Detect which cell encompasses the target text, then output its (X, Y) center coordinate. 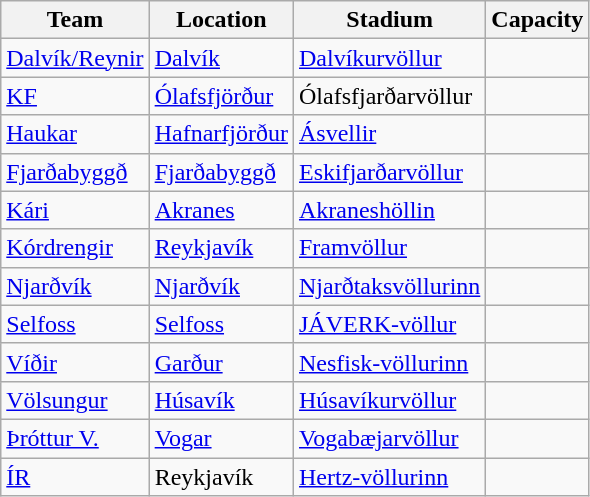
Dalvík/Reynir (75, 58)
Capacity (538, 20)
Framvöllur (389, 248)
Team (75, 20)
Location (221, 20)
Víðir (75, 362)
Nesfisk-völlurinn (389, 362)
Eskifjarðarvöllur (389, 172)
Garður (221, 362)
Dalvík (221, 58)
KF (75, 96)
Vogabæjarvöllur (389, 438)
Hertz-völlurinn (389, 477)
Akranes (221, 210)
ÍR (75, 477)
Völsungur (75, 400)
Akraneshöllin (389, 210)
Ásvellir (389, 134)
Njarðtaksvöllurinn (389, 286)
Vogar (221, 438)
Húsavík (221, 400)
Haukar (75, 134)
Kórdrengir (75, 248)
Hafnarfjörður (221, 134)
Þróttur V. (75, 438)
Dalvíkurvöllur (389, 58)
Kári (75, 210)
Húsavíkurvöllur (389, 400)
Stadium (389, 20)
Ólafsfjörður (221, 96)
JÁVERK-völlur (389, 324)
Ólafsfjarðarvöllur (389, 96)
